Search for the cell housing the specified text and yield its [x, y] center coordinate. 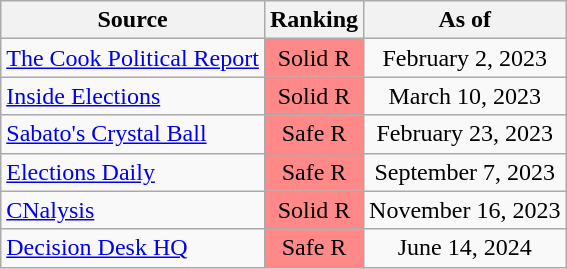
Elections Daily [133, 172]
The Cook Political Report [133, 58]
September 7, 2023 [465, 172]
Inside Elections [133, 96]
As of [465, 20]
Sabato's Crystal Ball [133, 134]
June 14, 2024 [465, 248]
Decision Desk HQ [133, 248]
Source [133, 20]
February 2, 2023 [465, 58]
November 16, 2023 [465, 210]
Ranking [314, 20]
February 23, 2023 [465, 134]
CNalysis [133, 210]
March 10, 2023 [465, 96]
